Capture the cell that displays the provided text and extract its (x, y) central coordinate. 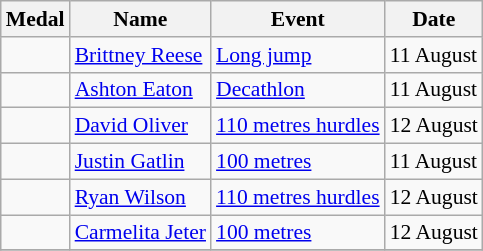
Ryan Wilson (140, 197)
David Oliver (140, 126)
Event (298, 19)
Long jump (298, 55)
Carmelita Jeter (140, 233)
Decathlon (298, 90)
Brittney Reese (140, 55)
Date (434, 19)
Medal (36, 19)
Name (140, 19)
Justin Gatlin (140, 162)
Ashton Eaton (140, 90)
